Locate the cell with the specified text and output its [x, y] center coordinate. 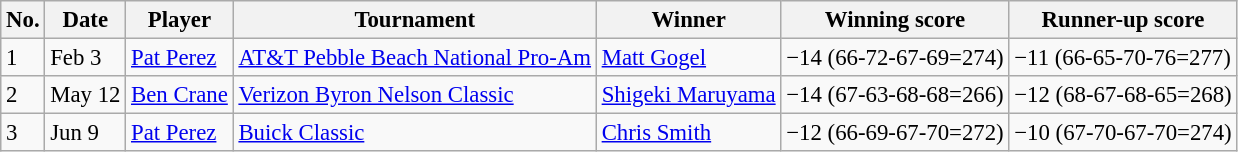
2 [23, 95]
Buick Classic [414, 133]
−11 (66-65-70-76=277) [1123, 58]
Winning score [895, 20]
No. [23, 20]
−14 (67-63-68-68=266) [895, 95]
−12 (68-67-68-65=268) [1123, 95]
Jun 9 [86, 133]
3 [23, 133]
Ben Crane [180, 95]
Player [180, 20]
−10 (67-70-67-70=274) [1123, 133]
Date [86, 20]
Shigeki Maruyama [688, 95]
−12 (66-69-67-70=272) [895, 133]
Chris Smith [688, 133]
AT&T Pebble Beach National Pro-Am [414, 58]
Matt Gogel [688, 58]
May 12 [86, 95]
Tournament [414, 20]
−14 (66-72-67-69=274) [895, 58]
Winner [688, 20]
Runner-up score [1123, 20]
1 [23, 58]
Feb 3 [86, 58]
Verizon Byron Nelson Classic [414, 95]
